Identify which cell holds the provided text, then report its (X, Y) central coordinate. 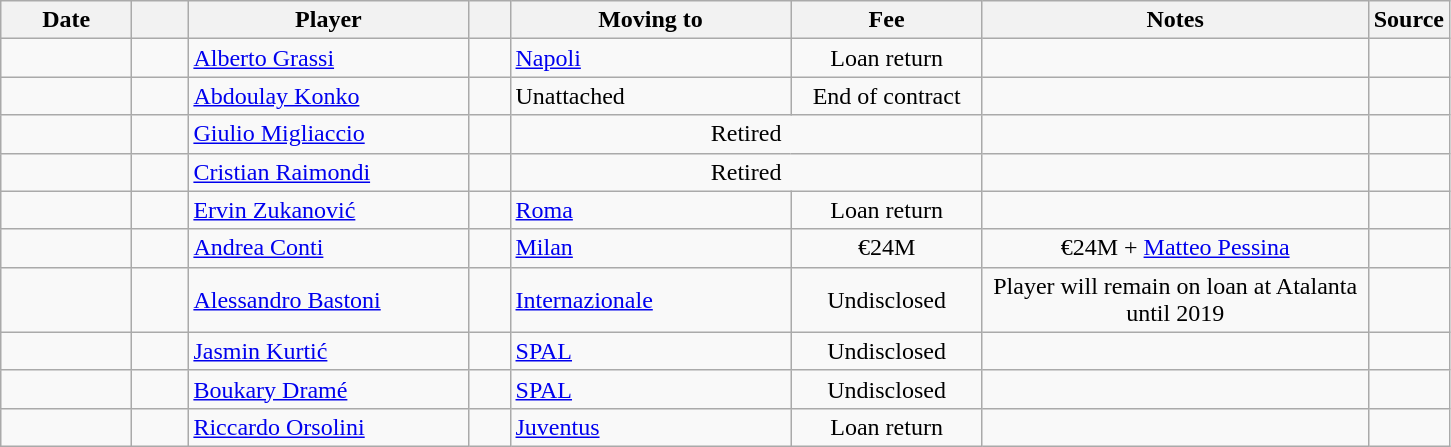
Andrea Conti (328, 248)
Riccardo Orsolini (328, 427)
Ervin Zukanović (328, 210)
Alberto Grassi (328, 58)
€24M (886, 248)
Unattached (650, 96)
Fee (886, 20)
Player (328, 20)
Notes (1175, 20)
Date (66, 20)
Cristian Raimondi (328, 172)
Juventus (650, 427)
Giulio Migliaccio (328, 134)
Boukary Dramé (328, 389)
Player will remain on loan at Atalanta until 2019 (1175, 300)
Source (1408, 20)
Internazionale (650, 300)
Jasmin Kurtić (328, 351)
Milan (650, 248)
End of contract (886, 96)
Napoli (650, 58)
Roma (650, 210)
Alessandro Bastoni (328, 300)
Moving to (650, 20)
Abdoulay Konko (328, 96)
€24M + Matteo Pessina (1175, 248)
